Return (X, Y) of the center of cell containing provided text 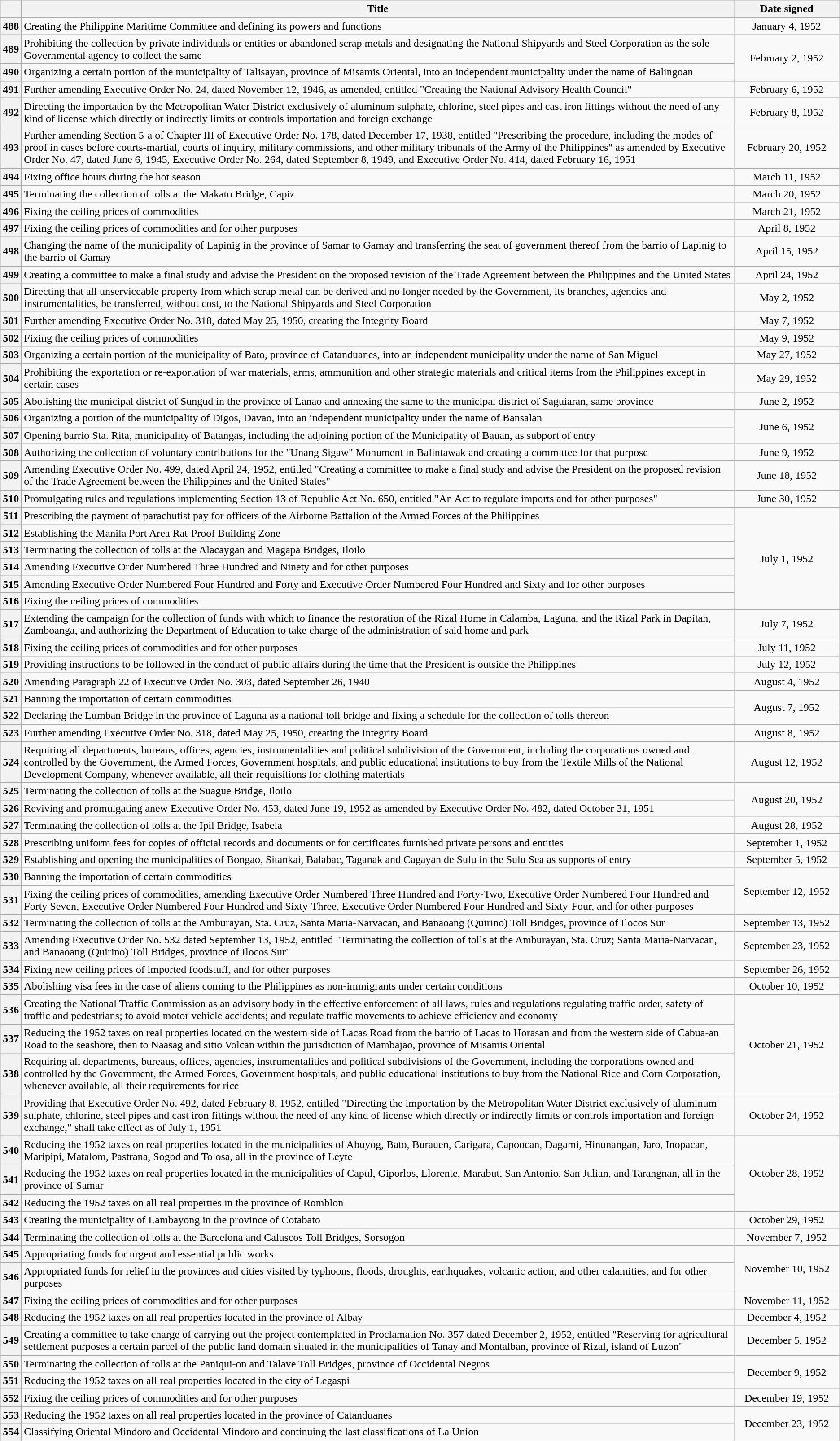
506 (11, 418)
August 28, 1952 (787, 825)
552 (11, 1398)
April 8, 1952 (787, 228)
November 11, 1952 (787, 1300)
493 (11, 148)
537 (11, 1038)
August 20, 1952 (787, 800)
494 (11, 177)
505 (11, 401)
June 18, 1952 (787, 476)
541 (11, 1179)
September 12, 1952 (787, 891)
Opening barrio Sta. Rita, municipality of Batangas, including the adjoining portion of the Municipality of Bauan, as subport of entry (378, 435)
Further amending Executive Order No. 24, dated November 12, 1946, as amended, entitled "Creating the National Advisory Health Council" (378, 89)
Terminating the collection of tolls at the Ipil Bridge, Isabela (378, 825)
553 (11, 1415)
513 (11, 550)
507 (11, 435)
Providing instructions to be followed in the conduct of public affairs during the time that the President is outside the Philippines (378, 665)
Terminating the collection of tolls at the Paniqui-on and Talave Toll Bridges, province of Occidental Negros (378, 1364)
Reducing the 1952 taxes on all real properties in the province of Romblon (378, 1203)
523 (11, 733)
Abolishing the municipal district of Sungud in the province of Lanao and annexing the same to the municipal district of Saguiaran, same province (378, 401)
Creating the municipality of Lambayong in the province of Cotabato (378, 1220)
Terminating the collection of tolls at the Barcelona and Caluscos Toll Bridges, Sorsogon (378, 1237)
Organizing a portion of the municipality of Digos, Davao, into an independent municipality under the name of Bansalan (378, 418)
Promulgating rules and regulations implementing Section 13 of Republic Act No. 650, entitled "An Act to regulate imports and for other purposes" (378, 499)
Abolishing visa fees in the case of aliens coming to the Philippines as non-immigrants under certain conditions (378, 986)
Amending Executive Order Numbered Three Hundred and Ninety and for other purposes (378, 567)
529 (11, 859)
October 28, 1952 (787, 1174)
533 (11, 946)
512 (11, 533)
544 (11, 1237)
Establishing and opening the municipalities of Bongao, Sitankai, Balabac, Taganak and Cagayan de Sulu in the Sulu Sea as supports of entry (378, 859)
January 4, 1952 (787, 26)
November 10, 1952 (787, 1268)
June 9, 1952 (787, 452)
May 2, 1952 (787, 298)
Organizing a certain portion of the municipality of Bato, province of Catanduanes, into an independent municipality under the name of San Miguel (378, 355)
March 11, 1952 (787, 177)
May 27, 1952 (787, 355)
Creating the Philippine Maritime Committee and defining its powers and functions (378, 26)
498 (11, 251)
536 (11, 1010)
522 (11, 716)
554 (11, 1432)
528 (11, 842)
October 24, 1952 (787, 1115)
Terminating the collection of tolls at the Amburayan, Sta. Cruz, Santa Maria-Narvacan, and Banaoang (Quirino) Toll Bridges, province of Ilocos Sur (378, 923)
April 24, 1952 (787, 274)
515 (11, 584)
April 15, 1952 (787, 251)
491 (11, 89)
December 4, 1952 (787, 1318)
August 7, 1952 (787, 707)
517 (11, 625)
Authorizing the collection of voluntary contributions for the "Unang Sigaw" Monument in Balintawak and creating a committee for that purpose (378, 452)
Prescribing uniform fees for copies of official records and documents or for certificates furnished private persons and entities (378, 842)
Classifying Oriental Mindoro and Occidental Mindoro and continuing the last classifications of La Union (378, 1432)
February 20, 1952 (787, 148)
510 (11, 499)
Reducing the 1952 taxes on all real properties located in the province of Albay (378, 1318)
June 30, 1952 (787, 499)
September 26, 1952 (787, 969)
518 (11, 648)
532 (11, 923)
527 (11, 825)
489 (11, 49)
550 (11, 1364)
Amending Paragraph 22 of Executive Order No. 303, dated September 26, 1940 (378, 682)
May 7, 1952 (787, 321)
520 (11, 682)
Establishing the Manila Port Area Rat-Proof Building Zone (378, 533)
549 (11, 1341)
Reducing the 1952 taxes on all real properties located in the city of Legaspi (378, 1381)
539 (11, 1115)
Terminating the collection of tolls at the Makato Bridge, Capiz (378, 194)
492 (11, 112)
542 (11, 1203)
Terminating the collection of tolls at the Suague Bridge, Iloilo (378, 791)
509 (11, 476)
Date signed (787, 9)
July 11, 1952 (787, 648)
516 (11, 601)
October 29, 1952 (787, 1220)
September 1, 1952 (787, 842)
548 (11, 1318)
499 (11, 274)
July 12, 1952 (787, 665)
October 21, 1952 (787, 1045)
July 1, 1952 (787, 558)
514 (11, 567)
524 (11, 762)
538 (11, 1074)
497 (11, 228)
Appropriating funds for urgent and essential public works (378, 1254)
October 10, 1952 (787, 986)
July 7, 1952 (787, 625)
490 (11, 72)
508 (11, 452)
525 (11, 791)
530 (11, 876)
531 (11, 899)
December 9, 1952 (787, 1372)
September 13, 1952 (787, 923)
May 9, 1952 (787, 338)
Title (378, 9)
551 (11, 1381)
526 (11, 808)
December 23, 1952 (787, 1423)
Amending Executive Order Numbered Four Hundred and Forty and Executive Order Numbered Four Hundred and Sixty and for other purposes (378, 584)
511 (11, 516)
535 (11, 986)
504 (11, 378)
December 19, 1952 (787, 1398)
November 7, 1952 (787, 1237)
Terminating the collection of tolls at the Alacaygan and Magapa Bridges, Iloilo (378, 550)
502 (11, 338)
521 (11, 699)
540 (11, 1151)
August 8, 1952 (787, 733)
543 (11, 1220)
Reviving and promulgating anew Executive Order No. 453, dated June 19, 1952 as amended by Executive Order No. 482, dated October 31, 1951 (378, 808)
500 (11, 298)
March 21, 1952 (787, 211)
546 (11, 1277)
547 (11, 1300)
February 6, 1952 (787, 89)
March 20, 1952 (787, 194)
September 23, 1952 (787, 946)
496 (11, 211)
Prescribing the payment of parachutist pay for officers of the Airborne Battalion of the Armed Forces of the Philippines (378, 516)
501 (11, 321)
Declaring the Lumban Bridge in the province of Laguna as a national toll bridge and fixing a schedule for the collection of tolls thereon (378, 716)
495 (11, 194)
February 8, 1952 (787, 112)
June 2, 1952 (787, 401)
August 12, 1952 (787, 762)
Reducing the 1952 taxes on all real properties located in the province of Catanduanes (378, 1415)
Fixing office hours during the hot season (378, 177)
519 (11, 665)
545 (11, 1254)
June 6, 1952 (787, 427)
Fixing new ceiling prices of imported foodstuff, and for other purposes (378, 969)
December 5, 1952 (787, 1341)
August 4, 1952 (787, 682)
May 29, 1952 (787, 378)
534 (11, 969)
488 (11, 26)
September 5, 1952 (787, 859)
February 2, 1952 (787, 57)
503 (11, 355)
